Capture the cell that displays the provided text and extract its (x, y) central coordinate. 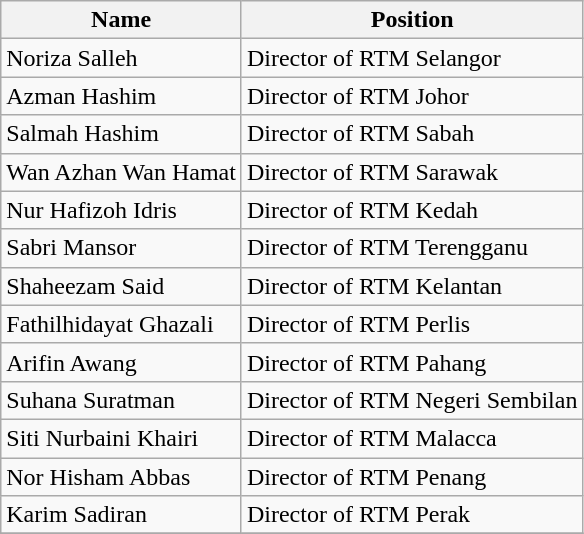
Noriza Salleh (122, 58)
Sabri Mansor (122, 248)
Shaheezam Said (122, 286)
Director of RTM Pahang (412, 362)
Arifin Awang (122, 362)
Suhana Suratman (122, 400)
Name (122, 20)
Nor Hisham Abbas (122, 477)
Position (412, 20)
Fathilhidayat Ghazali (122, 324)
Director of RTM Kedah (412, 210)
Director of RTM Malacca (412, 438)
Director of RTM Perak (412, 515)
Director of RTM Johor (412, 96)
Director of RTM Kelantan (412, 286)
Siti Nurbaini Khairi (122, 438)
Director of RTM Selangor (412, 58)
Director of RTM Perlis (412, 324)
Azman Hashim (122, 96)
Director of RTM Sabah (412, 134)
Salmah Hashim (122, 134)
Karim Sadiran (122, 515)
Director of RTM Penang (412, 477)
Director of RTM Terengganu (412, 248)
Wan Azhan Wan Hamat (122, 172)
Director of RTM Sarawak (412, 172)
Nur Hafizoh Idris (122, 210)
Director of RTM Negeri Sembilan (412, 400)
